From the cell containing the given text, extract its center point as (X, Y) coordinate. 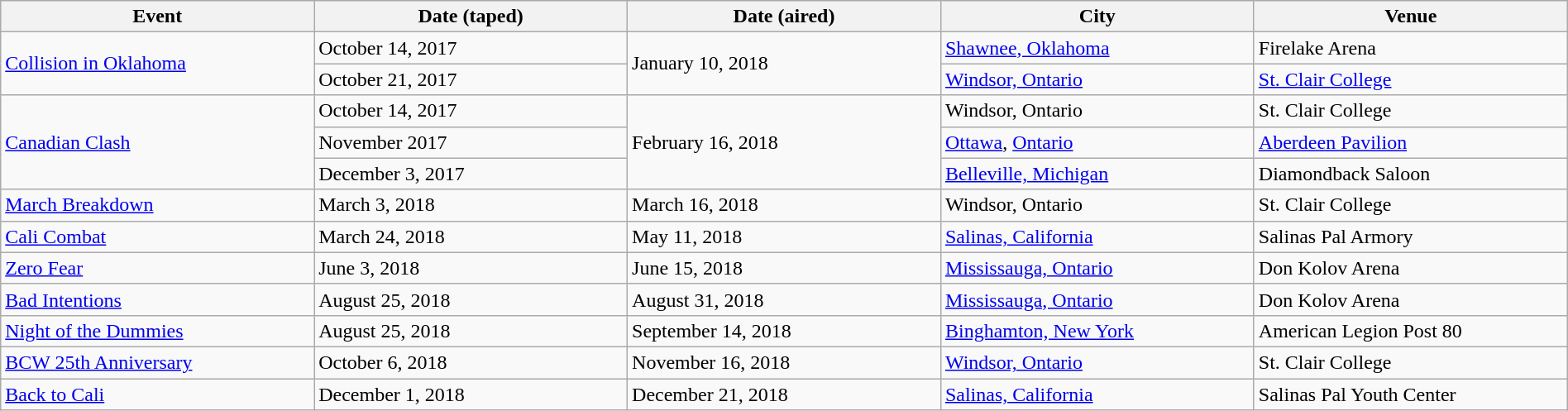
June 3, 2018 (471, 268)
Cali Combat (157, 237)
Date (aired) (784, 17)
Shawnee, Oklahoma (1097, 48)
May 11, 2018 (784, 237)
Date (taped) (471, 17)
BCW 25th Anniversary (157, 362)
Night of the Dummies (157, 331)
December 1, 2018 (471, 394)
November 2017 (471, 142)
American Legion Post 80 (1411, 331)
Zero Fear (157, 268)
City (1097, 17)
Salinas Pal Armory (1411, 237)
January 10, 2018 (784, 64)
September 14, 2018 (784, 331)
March 24, 2018 (471, 237)
Firelake Arena (1411, 48)
Belleville, Michigan (1097, 174)
March 3, 2018 (471, 205)
Venue (1411, 17)
October 6, 2018 (471, 362)
November 16, 2018 (784, 362)
December 21, 2018 (784, 394)
Ottawa, Ontario (1097, 142)
Canadian Clash (157, 142)
March Breakdown (157, 205)
October 21, 2017 (471, 79)
Bad Intentions (157, 299)
June 15, 2018 (784, 268)
February 16, 2018 (784, 142)
December 3, 2017 (471, 174)
Diamondback Saloon (1411, 174)
Aberdeen Pavilion (1411, 142)
Event (157, 17)
Binghamton, New York (1097, 331)
August 31, 2018 (784, 299)
Back to Cali (157, 394)
March 16, 2018 (784, 205)
Collision in Oklahoma (157, 64)
Salinas Pal Youth Center (1411, 394)
